Return [X, Y] of the center of cell containing provided text 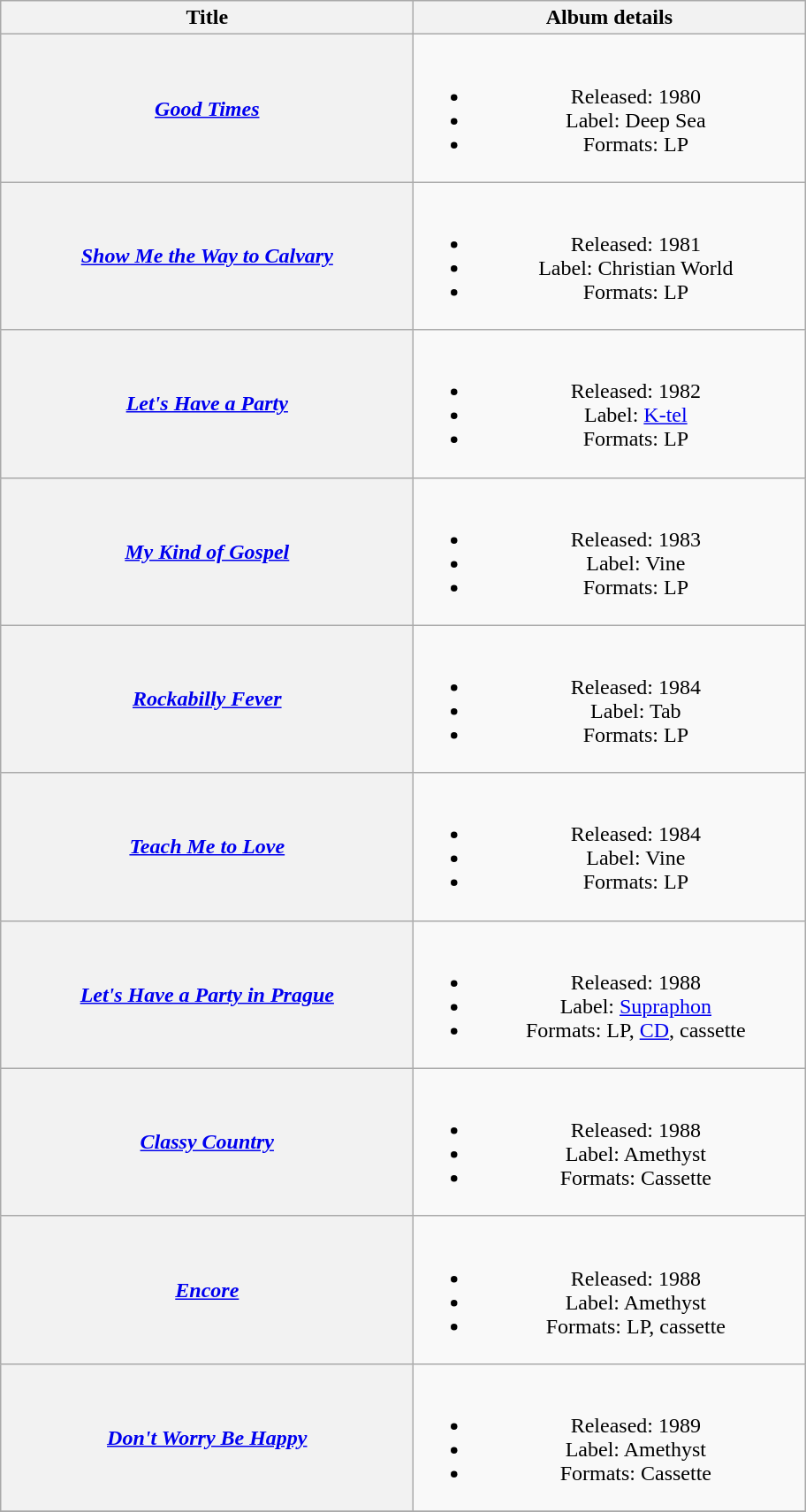
Released: 1988Label: SupraphonFormats: LP, CD, cassette [610, 994]
Title [207, 18]
Good Times [207, 108]
Album details [610, 18]
Released: 1984Label: VineFormats: LP [610, 847]
Rockabilly Fever [207, 699]
Encore [207, 1289]
Released: 1983Label: VineFormats: LP [610, 552]
Teach Me to Love [207, 847]
Released: 1988Label: AmethystFormats: LP, cassette [610, 1289]
Let's Have a Party [207, 403]
Don't Worry Be Happy [207, 1438]
Released: 1981Label: Christian WorldFormats: LP [610, 256]
Released: 1980Label: Deep SeaFormats: LP [610, 108]
Show Me the Way to Calvary [207, 256]
Released: 1989Label: AmethystFormats: Cassette [610, 1438]
My Kind of Gospel [207, 552]
Released: 1984Label: TabFormats: LP [610, 699]
Classy Country [207, 1142]
Let's Have a Party in Prague [207, 994]
Released: 1982Label: K-telFormats: LP [610, 403]
Released: 1988Label: AmethystFormats: Cassette [610, 1142]
